From the cell containing the given text, extract its center point as [X, Y] coordinate. 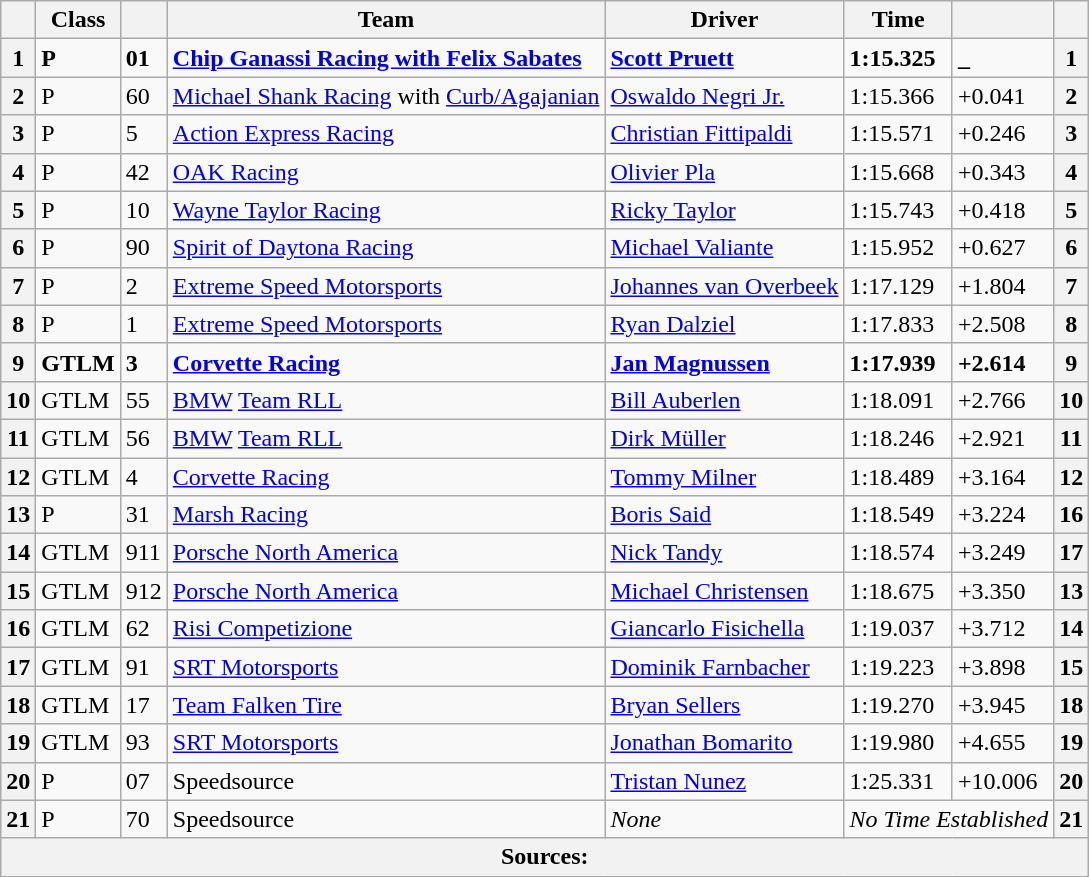
+4.655 [1002, 743]
OAK Racing [386, 172]
62 [144, 629]
+1.804 [1002, 286]
+3.712 [1002, 629]
Dirk Müller [724, 438]
1:19.980 [898, 743]
Oswaldo Negri Jr. [724, 96]
1:18.574 [898, 553]
Nick Tandy [724, 553]
+3.224 [1002, 515]
+3.350 [1002, 591]
+0.246 [1002, 134]
+2.508 [1002, 324]
Sources: [545, 857]
Giancarlo Fisichella [724, 629]
Michael Valiante [724, 248]
Tommy Milner [724, 477]
+3.945 [1002, 705]
+3.249 [1002, 553]
+0.343 [1002, 172]
60 [144, 96]
1:19.270 [898, 705]
Team Falken Tire [386, 705]
Tristan Nunez [724, 781]
1:15.366 [898, 96]
1:19.037 [898, 629]
None [724, 819]
Johannes van Overbeek [724, 286]
+2.614 [1002, 362]
Ricky Taylor [724, 210]
Action Express Racing [386, 134]
1:18.489 [898, 477]
56 [144, 438]
1:18.246 [898, 438]
+10.006 [1002, 781]
Driver [724, 20]
1:15.743 [898, 210]
42 [144, 172]
Ryan Dalziel [724, 324]
Time [898, 20]
90 [144, 248]
70 [144, 819]
07 [144, 781]
1:18.675 [898, 591]
Jonathan Bomarito [724, 743]
1:15.325 [898, 58]
1:18.091 [898, 400]
+2.921 [1002, 438]
Spirit of Daytona Racing [386, 248]
+0.627 [1002, 248]
1:25.331 [898, 781]
1:17.129 [898, 286]
55 [144, 400]
Christian Fittipaldi [724, 134]
+3.164 [1002, 477]
No Time Established [949, 819]
Boris Said [724, 515]
_ [1002, 58]
Bill Auberlen [724, 400]
+3.898 [1002, 667]
31 [144, 515]
Marsh Racing [386, 515]
911 [144, 553]
912 [144, 591]
01 [144, 58]
Michael Christensen [724, 591]
1:17.939 [898, 362]
+0.418 [1002, 210]
+0.041 [1002, 96]
Jan Magnussen [724, 362]
Michael Shank Racing with Curb/Agajanian [386, 96]
1:17.833 [898, 324]
Olivier Pla [724, 172]
91 [144, 667]
1:15.668 [898, 172]
93 [144, 743]
Dominik Farnbacher [724, 667]
1:19.223 [898, 667]
Wayne Taylor Racing [386, 210]
Team [386, 20]
1:18.549 [898, 515]
Bryan Sellers [724, 705]
+2.766 [1002, 400]
Class [78, 20]
1:15.571 [898, 134]
1:15.952 [898, 248]
Risi Competizione [386, 629]
Chip Ganassi Racing with Felix Sabates [386, 58]
Scott Pruett [724, 58]
